From the cell containing the given text, extract its center point as [X, Y] coordinate. 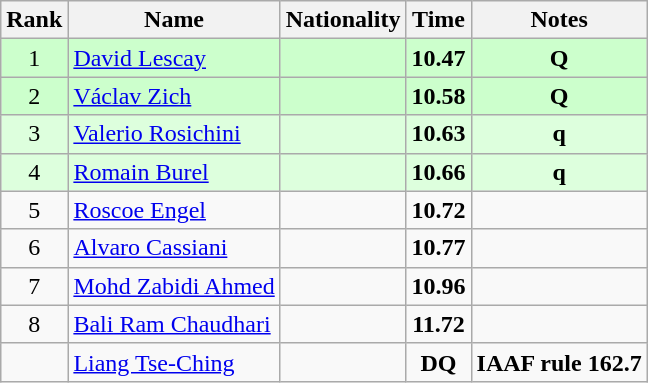
Alvaro Cassiani [174, 248]
11.72 [438, 324]
10.58 [438, 96]
10.96 [438, 286]
Notes [559, 20]
Václav Zich [174, 96]
Time [438, 20]
DQ [438, 362]
David Lescay [174, 58]
10.72 [438, 210]
10.66 [438, 172]
10.63 [438, 134]
Mohd Zabidi Ahmed [174, 286]
1 [34, 58]
IAAF rule 162.7 [559, 362]
Rank [34, 20]
7 [34, 286]
Liang Tse-Ching [174, 362]
6 [34, 248]
Roscoe Engel [174, 210]
Romain Burel [174, 172]
2 [34, 96]
10.47 [438, 58]
Valerio Rosichini [174, 134]
3 [34, 134]
8 [34, 324]
Bali Ram Chaudhari [174, 324]
4 [34, 172]
10.77 [438, 248]
5 [34, 210]
Nationality [343, 20]
Name [174, 20]
